Extract the [X, Y] coordinate from the center of the cell holding the provided text.  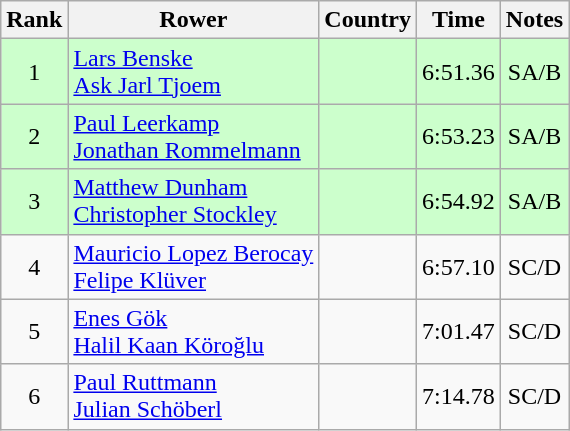
4 [34, 266]
1 [34, 72]
2 [34, 136]
3 [34, 202]
Notes [534, 20]
7:14.78 [459, 396]
Paul LeerkampJonathan Rommelmann [194, 136]
Matthew DunhamChristopher Stockley [194, 202]
Country [368, 20]
Mauricio Lopez BerocayFelipe Klüver [194, 266]
6:57.10 [459, 266]
Paul RuttmannJulian Schöberl [194, 396]
6:51.36 [459, 72]
5 [34, 332]
Rower [194, 20]
Rank [34, 20]
6:54.92 [459, 202]
7:01.47 [459, 332]
Enes GökHalil Kaan Köroğlu [194, 332]
Lars BenskeAsk Jarl Tjoem [194, 72]
Time [459, 20]
6 [34, 396]
6:53.23 [459, 136]
